Find where the given text appears and provide that cell's center as (X, Y) coordinate. 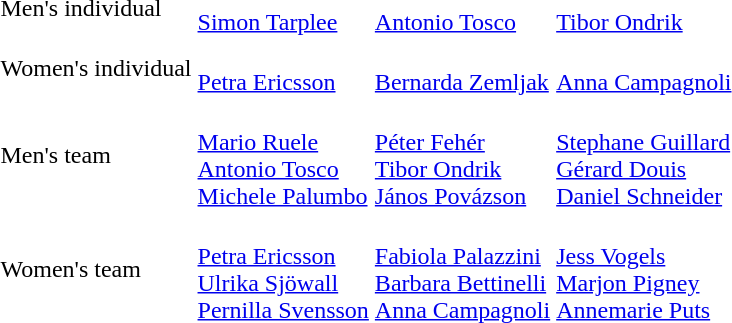
Péter Fehér Tibor Ondrik János Povázson (462, 156)
Mario Ruele Antonio Tosco Michele Palumbo (283, 156)
Bernarda Zemljak (462, 68)
Petra Ericsson (283, 68)
